Find where the given text appears and provide that cell's center as (X, Y) coordinate. 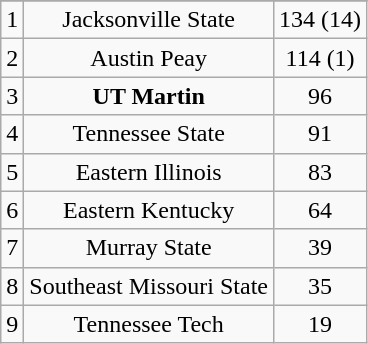
114 (1) (320, 58)
6 (12, 210)
64 (320, 210)
35 (320, 286)
134 (14) (320, 20)
Eastern Kentucky (149, 210)
Tennessee State (149, 134)
Murray State (149, 248)
5 (12, 172)
9 (12, 324)
Jacksonville State (149, 20)
7 (12, 248)
Austin Peay (149, 58)
83 (320, 172)
3 (12, 96)
39 (320, 248)
96 (320, 96)
19 (320, 324)
1 (12, 20)
Southeast Missouri State (149, 286)
2 (12, 58)
4 (12, 134)
UT Martin (149, 96)
Eastern Illinois (149, 172)
91 (320, 134)
8 (12, 286)
Tennessee Tech (149, 324)
